Pinpoint the cell where the given text exists, returning its (x, y) midpoint coordinate. 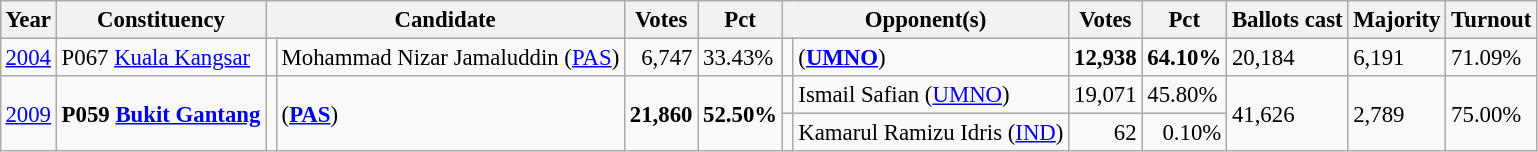
2,789 (1397, 114)
Kamarul Ramizu Idris (IND) (931, 133)
19,071 (1106, 95)
Candidate (446, 20)
21,860 (662, 114)
45.80% (1184, 95)
6,191 (1397, 57)
52.50% (740, 114)
Opponent(s) (925, 20)
62 (1106, 133)
Ismail Safian (UMNO) (931, 95)
33.43% (740, 57)
(UMNO) (931, 57)
Constituency (160, 20)
12,938 (1106, 57)
Year (28, 20)
Majority (1397, 20)
Ballots cast (1288, 20)
2009 (28, 114)
75.00% (1492, 114)
20,184 (1288, 57)
Turnout (1492, 20)
0.10% (1184, 133)
(PAS) (450, 114)
6,747 (662, 57)
2004 (28, 57)
P067 Kuala Kangsar (160, 57)
71.09% (1492, 57)
64.10% (1184, 57)
P059 Bukit Gantang (160, 114)
Mohammad Nizar Jamaluddin (PAS) (450, 57)
41,626 (1288, 114)
